Extract the (x, y) coordinate from the center of the cell holding the provided text.  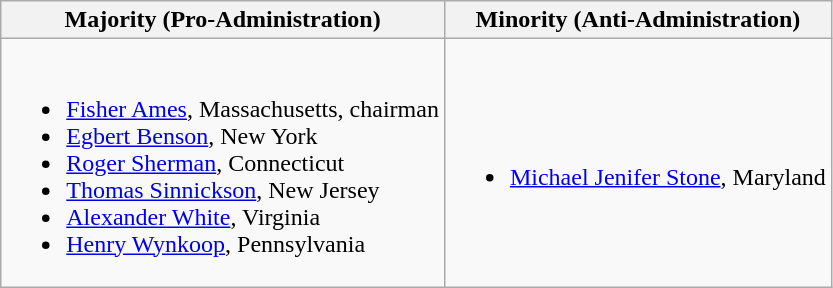
Michael Jenifer Stone, Maryland (638, 163)
Minority (Anti-Administration) (638, 20)
Majority (Pro-Administration) (223, 20)
